For the text-containing cell, return its midpoint in (x, y) coordinate format. 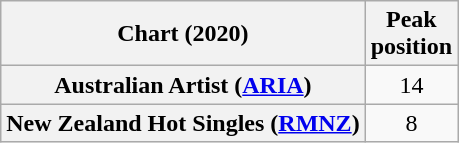
New Zealand Hot Singles (RMNZ) (183, 123)
Peakposition (411, 34)
Chart (2020) (183, 34)
Australian Artist (ARIA) (183, 85)
8 (411, 123)
14 (411, 85)
